From the cell containing the given text, extract its center point as [x, y] coordinate. 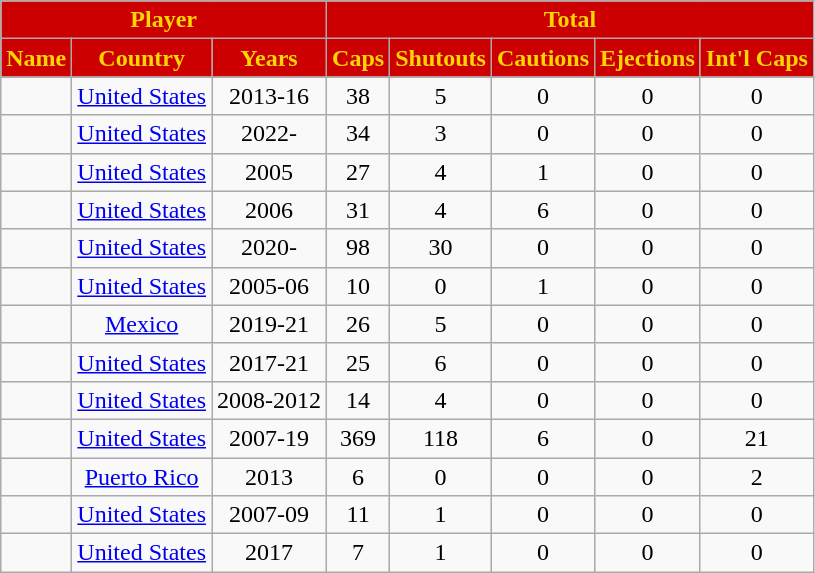
21 [756, 438]
Name [36, 58]
2019-21 [270, 324]
2005-06 [270, 286]
Puerto Rico [142, 477]
26 [358, 324]
2 [756, 477]
Ejections [648, 58]
Years [270, 58]
Caps [358, 58]
Int'l Caps [756, 58]
Mexico [142, 324]
2005 [270, 172]
Shutouts [441, 58]
Cautions [542, 58]
25 [358, 362]
2013 [270, 477]
2007-09 [270, 515]
7 [358, 553]
2008-2012 [270, 400]
3 [441, 134]
27 [358, 172]
34 [358, 134]
2013-16 [270, 96]
98 [358, 248]
Total [570, 20]
118 [441, 438]
2017-21 [270, 362]
30 [441, 248]
2006 [270, 210]
2017 [270, 553]
10 [358, 286]
Country [142, 58]
11 [358, 515]
2020- [270, 248]
369 [358, 438]
38 [358, 96]
2022- [270, 134]
2007-19 [270, 438]
14 [358, 400]
31 [358, 210]
Player [164, 20]
